Pinpoint the cell where the given text exists, returning its (x, y) midpoint coordinate. 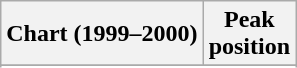
Peakposition (249, 34)
Chart (1999–2000) (102, 34)
